Return the [X, Y] coordinate for the center point of the cell that contains the specified text.  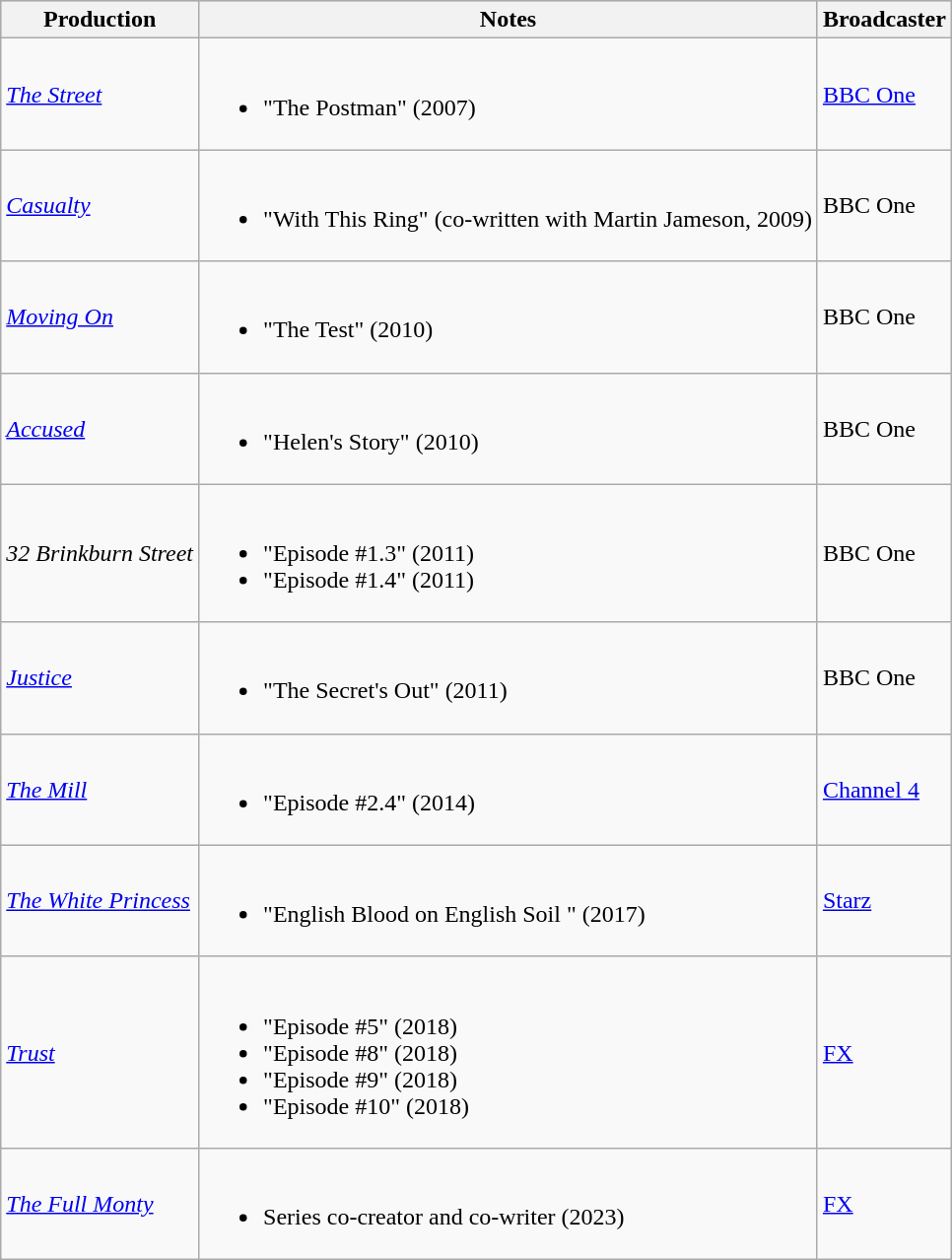
The Mill [101, 789]
Casualty [101, 205]
"Helen's Story" (2010) [509, 428]
Trust [101, 1052]
Accused [101, 428]
The Street [101, 95]
"Episode #5" (2018)"Episode #8" (2018)"Episode #9" (2018)"Episode #10" (2018) [509, 1052]
Series co-creator and co-writer (2023) [509, 1203]
Channel 4 [884, 789]
Moving On [101, 317]
"The Test" (2010) [509, 317]
Justice [101, 678]
"English Blood on English Soil " (2017) [509, 901]
"Episode #2.4" (2014) [509, 789]
"Episode #1.3" (2011)"Episode #1.4" (2011) [509, 553]
Broadcaster [884, 20]
"With This Ring" (co-written with Martin Jameson, 2009) [509, 205]
Starz [884, 901]
The Full Monty [101, 1203]
"The Secret's Out" (2011) [509, 678]
Notes [509, 20]
The White Princess [101, 901]
Production [101, 20]
32 Brinkburn Street [101, 553]
"The Postman" (2007) [509, 95]
